Pinpoint the cell where the given text exists, returning its [x, y] midpoint coordinate. 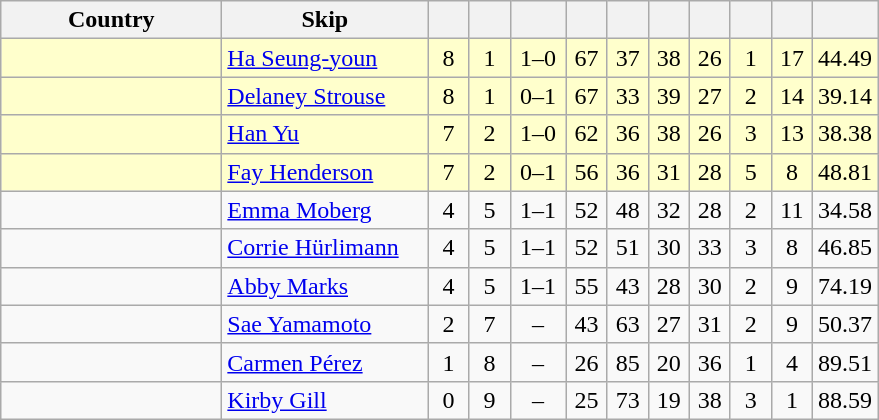
Fay Henderson [325, 172]
Sae Yamamoto [325, 324]
13 [792, 134]
34.58 [844, 210]
Abby Marks [325, 286]
48.81 [844, 172]
Ha Seung-youn [325, 58]
Country [112, 20]
89.51 [844, 362]
Carmen Pérez [325, 362]
19 [668, 400]
85 [628, 362]
37 [628, 58]
Kirby Gill [325, 400]
14 [792, 96]
0 [448, 400]
20 [668, 362]
39 [668, 96]
74.19 [844, 286]
62 [586, 134]
11 [792, 210]
17 [792, 58]
39.14 [844, 96]
32 [668, 210]
Corrie Hürlimann [325, 248]
88.59 [844, 400]
38.38 [844, 134]
25 [586, 400]
Emma Moberg [325, 210]
50.37 [844, 324]
Han Yu [325, 134]
56 [586, 172]
46.85 [844, 248]
Delaney Strouse [325, 96]
Skip [325, 20]
48 [628, 210]
63 [628, 324]
51 [628, 248]
73 [628, 400]
55 [586, 286]
44.49 [844, 58]
